Detect which cell encompasses the target text, then output its [X, Y] center coordinate. 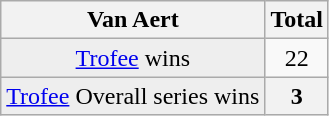
3 [297, 96]
Trofee wins [133, 58]
Total [297, 20]
Trofee Overall series wins [133, 96]
22 [297, 58]
Van Aert [133, 20]
